Scan for the cell matching the given text and deliver its (X, Y) coordinate at center. 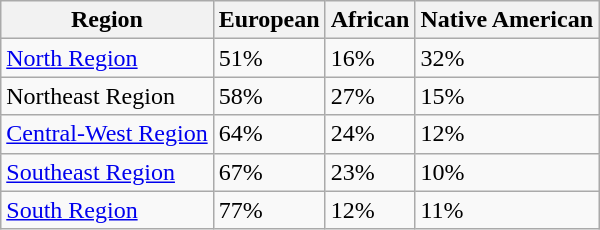
European (269, 20)
77% (269, 210)
27% (370, 96)
Southeast Region (107, 172)
16% (370, 58)
64% (269, 134)
African (370, 20)
58% (269, 96)
51% (269, 58)
Northeast Region (107, 96)
Region (107, 20)
15% (507, 96)
11% (507, 210)
23% (370, 172)
South Region (107, 210)
24% (370, 134)
67% (269, 172)
10% (507, 172)
32% (507, 58)
Central-West Region (107, 134)
Native American (507, 20)
North Region (107, 58)
